Locate the cell with the specified text and output its [X, Y] center coordinate. 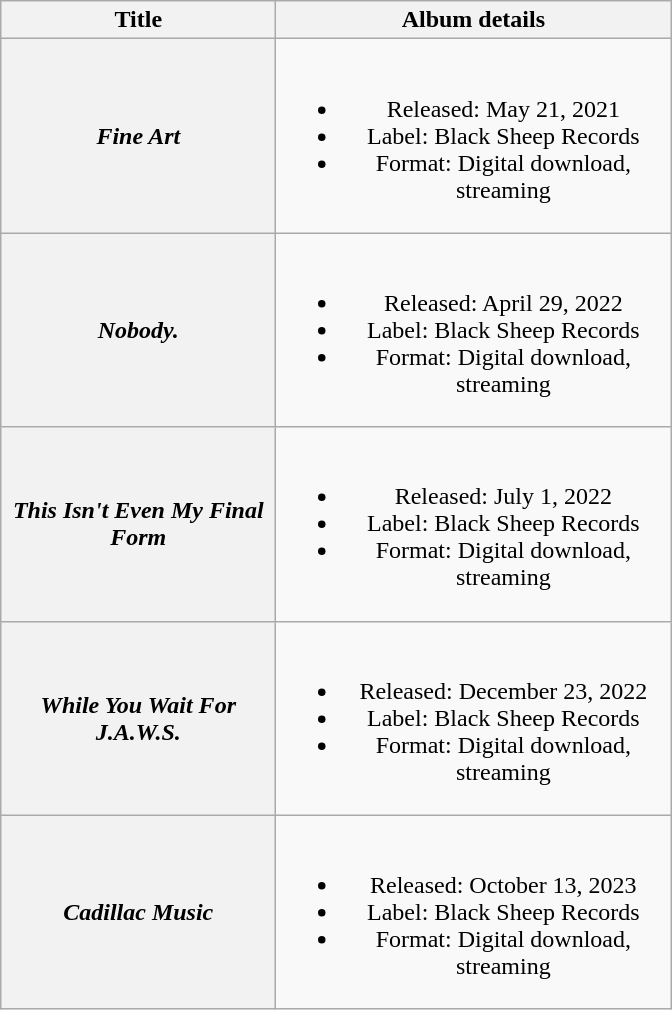
Title [138, 20]
Released: April 29, 2022Label: Black Sheep RecordsFormat: Digital download, streaming [474, 330]
While You Wait For J.A.W.S. [138, 718]
Released: October 13, 2023Label: Black Sheep RecordsFormat: Digital download, streaming [474, 912]
Fine Art [138, 136]
Nobody. [138, 330]
Cadillac Music [138, 912]
Released: July 1, 2022Label: Black Sheep RecordsFormat: Digital download, streaming [474, 524]
Album details [474, 20]
Released: December 23, 2022Label: Black Sheep RecordsFormat: Digital download, streaming [474, 718]
This Isn't Even My Final Form [138, 524]
Released: May 21, 2021Label: Black Sheep RecordsFormat: Digital download, streaming [474, 136]
